Search for the cell housing the specified text and yield its [x, y] center coordinate. 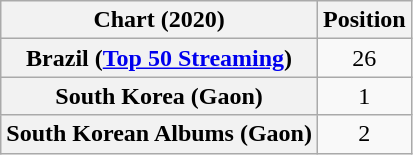
Brazil (Top 50 Streaming) [160, 58]
26 [364, 58]
2 [364, 134]
Chart (2020) [160, 20]
South Korea (Gaon) [160, 96]
Position [364, 20]
1 [364, 96]
South Korean Albums (Gaon) [160, 134]
